Find where the given text appears and provide that cell's center as [X, Y] coordinate. 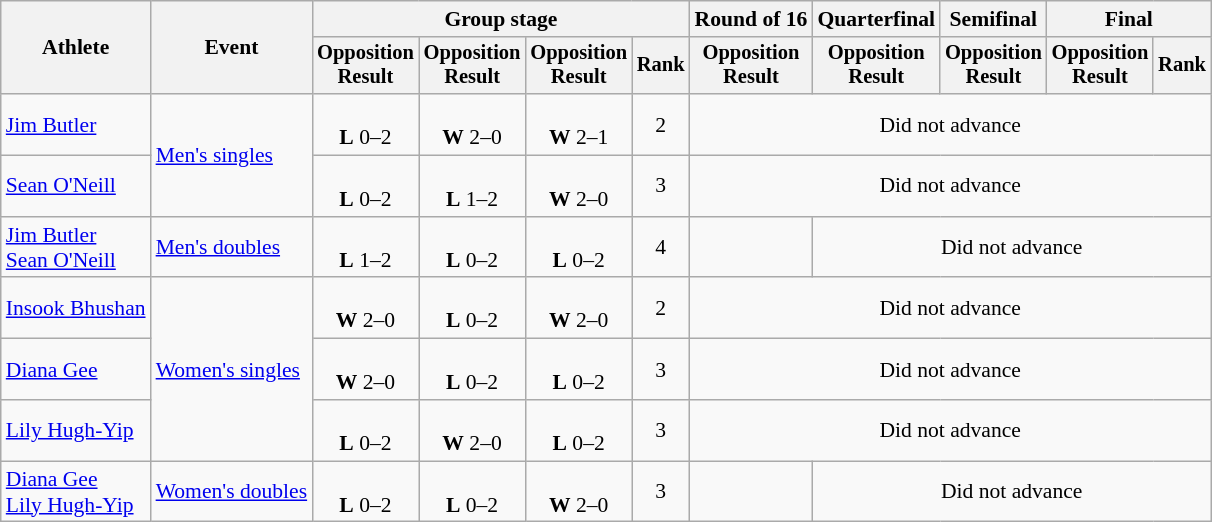
Women's doubles [232, 492]
Quarterfinal [876, 19]
Jim ButlerSean O'Neill [76, 248]
Diana GeeLily Hugh-Yip [76, 492]
Women's singles [232, 370]
Athlete [76, 48]
W 2–1 [578, 124]
Event [232, 48]
Lily Hugh-Yip [76, 430]
Semifinal [994, 19]
Sean O'Neill [76, 186]
Group stage [500, 19]
Final [1129, 19]
4 [661, 248]
Insook Bhushan [76, 308]
Men's singles [232, 155]
Jim Butler [76, 124]
Men's doubles [232, 248]
Diana Gee [76, 370]
Round of 16 [752, 19]
